Return the [X, Y] coordinate for the center point of the cell that contains the specified text.  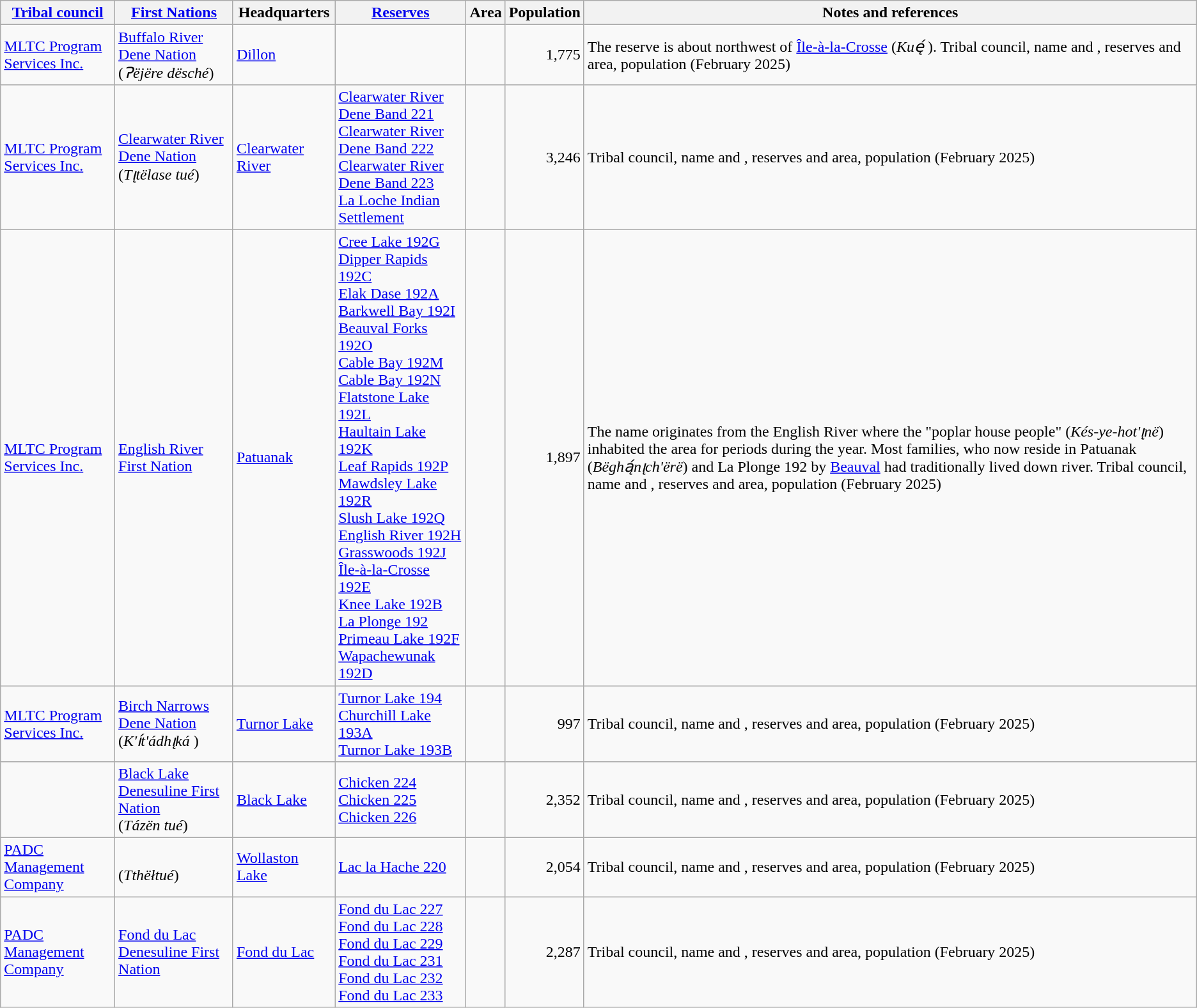
Buffalo River Dene Nation(Ɂëjëre dësché) [174, 55]
Dillon [284, 55]
Reserves [400, 13]
(Tthëłtué) [174, 867]
Black Lake Denesuline First Nation(Tázën tué) [174, 800]
Fond du Lac 227Fond du Lac 228Fond du Lac 229Fond du Lac 231Fond du Lac 232Fond du Lac 233 [400, 952]
2,054 [545, 867]
Area [486, 13]
Clearwater River Dene Band 221Clearwater River Dene Band 222Clearwater River Dene Band 223La Loche Indian Settlement [400, 157]
Wollaston Lake [284, 867]
English River First Nation [174, 458]
Lac la Hache 220 [400, 867]
Fond du Lac Denesuline First Nation [174, 952]
Clearwater River Dene Nation(Tı̨tëlase tué) [174, 157]
Patuanak [284, 458]
Notes and references [890, 13]
2,287 [545, 952]
Population [545, 13]
1,775 [545, 55]
2,352 [545, 800]
3,246 [545, 157]
Turnor Lake 194Churchill Lake 193ATurnor Lake 193B [400, 724]
Turnor Lake [284, 724]
Fond du Lac [284, 952]
Birch Narrows Dene Nation(K'ı́t'ádhı̨ká ) [174, 724]
1,897 [545, 458]
Headquarters [284, 13]
Clearwater River [284, 157]
First Nations [174, 13]
Tribal council [58, 13]
Chicken 224Chicken 225Chicken 226 [400, 800]
997 [545, 724]
The reserve is about northwest of Île-à-la-Crosse (Kuę́ ). Tribal council, name and , reserves and area, population (February 2025) [890, 55]
Black Lake [284, 800]
